Find where the given text appears and provide that cell's center as (x, y) coordinate. 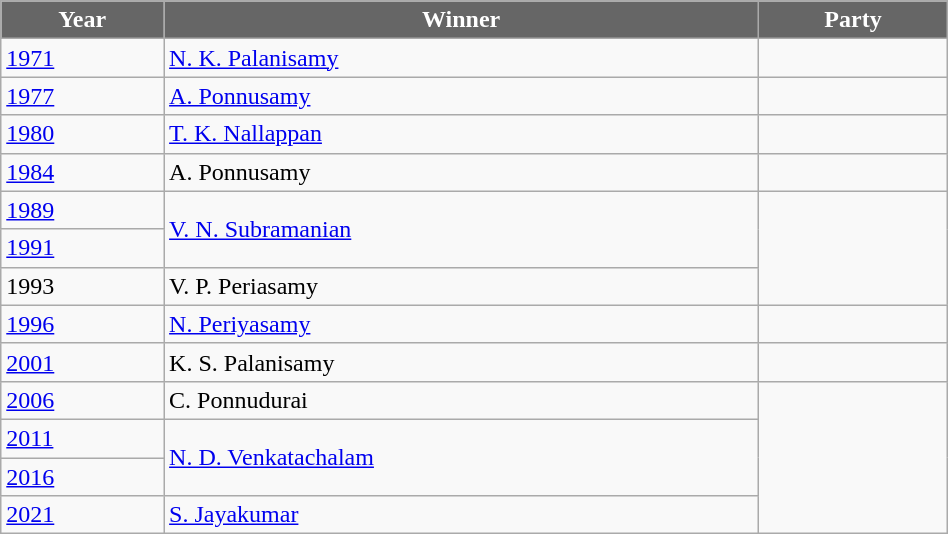
1993 (82, 286)
1984 (82, 172)
1971 (82, 58)
S. Jayakumar (462, 515)
1989 (82, 210)
Year (82, 20)
V. N. Subramanian (462, 229)
Party (854, 20)
1991 (82, 248)
V. P. Periasamy (462, 286)
2011 (82, 438)
2016 (82, 477)
1996 (82, 324)
C. Ponnudurai (462, 400)
1980 (82, 134)
Winner (462, 20)
T. K. Nallappan (462, 134)
N. Periyasamy (462, 324)
N. K. Palanisamy (462, 58)
K. S. Palanisamy (462, 362)
2021 (82, 515)
2006 (82, 400)
2001 (82, 362)
N. D. Venkatachalam (462, 457)
1977 (82, 96)
